From the cell containing the given text, extract its center point as [x, y] coordinate. 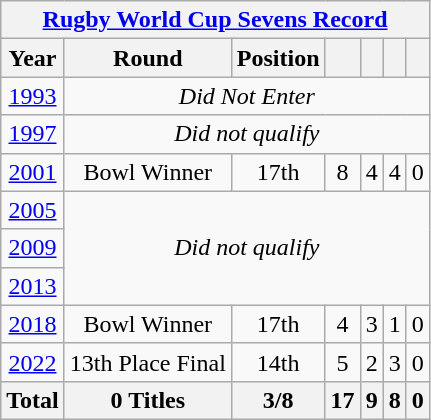
2022 [33, 362]
13th Place Final [148, 362]
0 Titles [148, 400]
2 [372, 362]
Round [148, 58]
Rugby World Cup Sevens Record [216, 20]
1997 [33, 134]
3/8 [278, 400]
2018 [33, 324]
9 [372, 400]
5 [342, 362]
1 [394, 324]
2001 [33, 172]
2009 [33, 248]
Did Not Enter [246, 96]
2005 [33, 210]
Position [278, 58]
2013 [33, 286]
17 [342, 400]
1993 [33, 96]
Total [33, 400]
14th [278, 362]
Year [33, 58]
